Search for the cell housing the specified text and yield its [x, y] center coordinate. 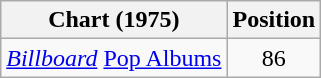
Chart (1975) [114, 20]
86 [274, 58]
Position [274, 20]
Billboard Pop Albums [114, 58]
